Capture the cell that displays the provided text and extract its [x, y] central coordinate. 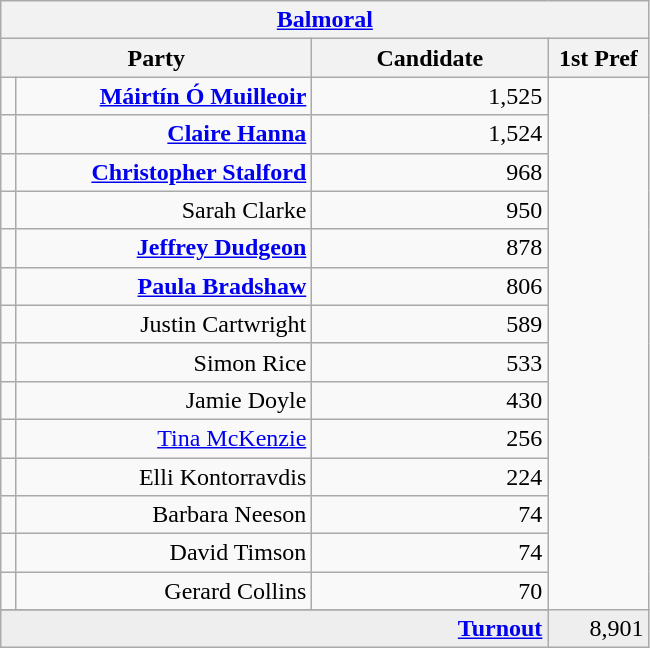
968 [430, 172]
430 [430, 400]
Tina McKenzie [164, 438]
Party [156, 58]
Paula Bradshaw [164, 286]
1,524 [430, 134]
Balmoral [325, 20]
Elli Kontorravdis [164, 477]
Jamie Doyle [164, 400]
Claire Hanna [164, 134]
589 [430, 324]
224 [430, 477]
Jeffrey Dudgeon [164, 248]
Gerard Collins [164, 591]
533 [430, 362]
Simon Rice [164, 362]
70 [430, 591]
Justin Cartwright [164, 324]
Christopher Stalford [164, 172]
1,525 [430, 96]
878 [430, 248]
Barbara Neeson [164, 515]
Máirtín Ó Muilleoir [164, 96]
Candidate [430, 58]
Turnout [274, 629]
8,901 [598, 629]
Sarah Clarke [164, 210]
950 [430, 210]
256 [430, 438]
806 [430, 286]
1st Pref [598, 58]
David Timson [164, 553]
